Capture the cell that displays the provided text and extract its [x, y] central coordinate. 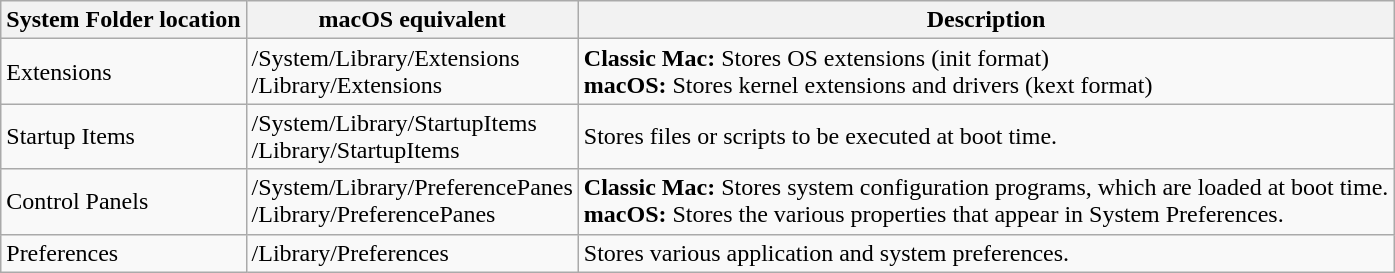
/System/Library/PreferencePanes/Library/PreferencePanes [412, 202]
/Library/Preferences [412, 253]
Preferences [124, 253]
Description [986, 20]
Stores various application and system preferences. [986, 253]
Startup Items [124, 136]
macOS equivalent [412, 20]
/System/Library/StartupItems/Library/StartupItems [412, 136]
Classic Mac: Stores OS extensions (init format)macOS: Stores kernel extensions and drivers (kext format) [986, 72]
Stores files or scripts to be executed at boot time. [986, 136]
/System/Library/Extensions/Library/Extensions [412, 72]
Extensions [124, 72]
Control Panels [124, 202]
System Folder location [124, 20]
